Return the (X, Y) coordinate for the center point of the cell that contains the specified text.  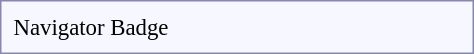
Navigator Badge (232, 27)
